Output the [x, y] coordinate of the center of the cell containing the given text.  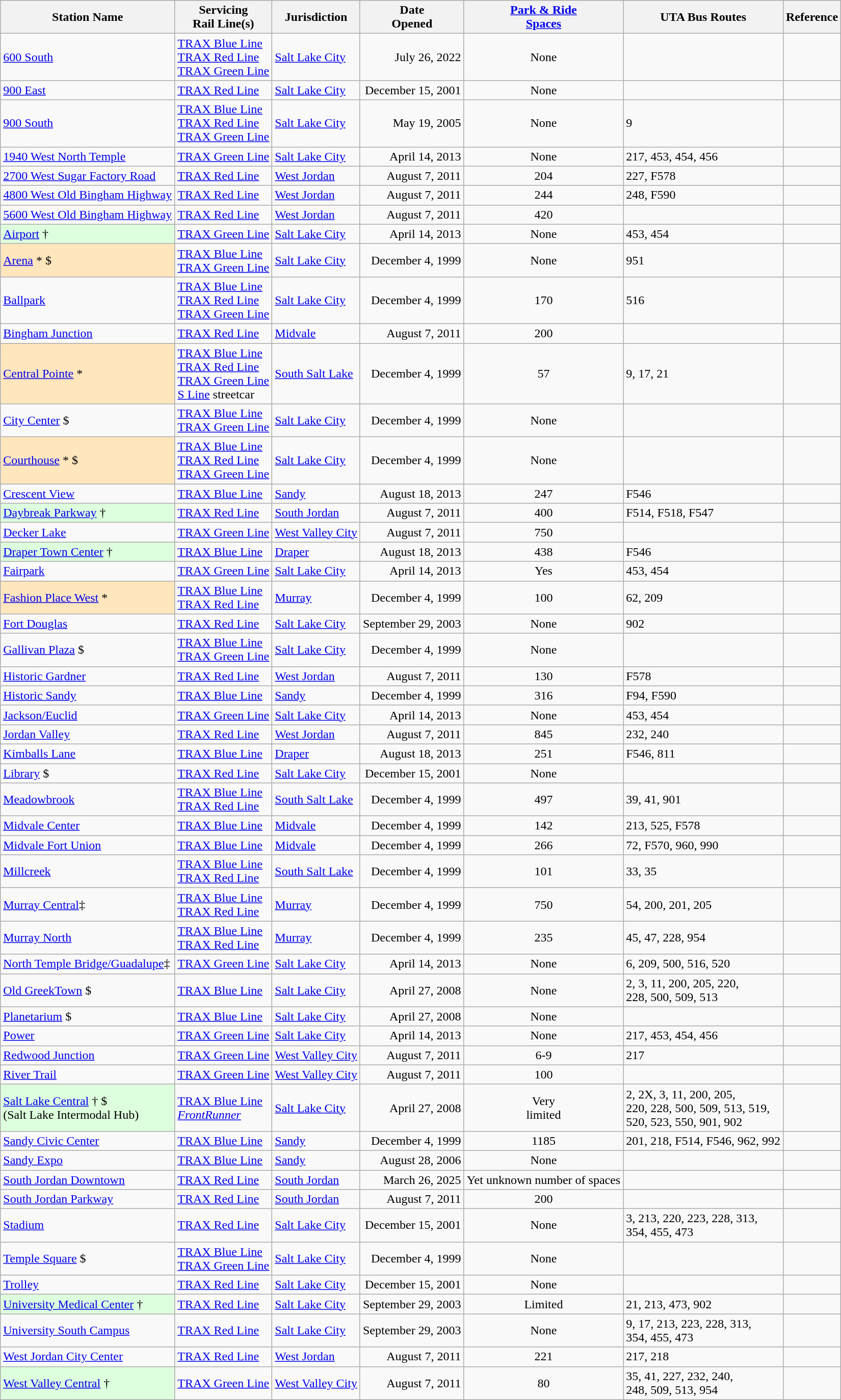
Temple Square $ [88, 1258]
Jackson/Euclid [88, 715]
Historic Sandy [88, 695]
F94, F590 [703, 695]
Park & RideSpaces [543, 17]
North Temple Bridge/Guadalupe‡ [88, 964]
South Jordan Downtown [88, 1179]
221 [543, 1357]
Bingham Junction [88, 333]
235 [543, 937]
Arena * $ [88, 260]
F546, 811 [703, 753]
6, 209, 500, 516, 520 [703, 964]
142 [543, 826]
Ballpark [88, 300]
Sandy Civic Center [88, 1141]
54, 200, 201, 205 [703, 905]
TRAX Blue Line TRAX Red Line TRAX Green Line S Line streetcar [223, 374]
600 South [88, 57]
City Center $ [88, 421]
80 [543, 1383]
Airport † [88, 234]
316 [543, 695]
204 [543, 176]
University South Campus [88, 1331]
Kimballs Lane [88, 753]
Meadowbrook [88, 800]
Daybreak Parkway † [88, 513]
247 [543, 494]
Power [88, 1036]
900 East [88, 90]
244 [543, 195]
DateOpened [412, 17]
201, 218, F514, F546, 962, 992 [703, 1141]
Murray Central‡ [88, 905]
Midvale Center [88, 826]
Millcreek [88, 871]
845 [543, 734]
Central Pointe * [88, 374]
Decker Lake [88, 532]
1940 West North Temple [88, 156]
248, F590 [703, 195]
Fairpark [88, 571]
F578 [703, 676]
217, 218 [703, 1357]
62, 209 [703, 597]
Verylimited [543, 1108]
River Trail [88, 1074]
902 [703, 624]
March 26, 2025 [412, 1179]
Library $ [88, 773]
Courthouse * $ [88, 461]
497 [543, 800]
Draper Town Center † [88, 552]
July 26, 2022 [412, 57]
4800 West Old Bingham Highway [88, 195]
57 [543, 374]
72, F570, 960, 990 [703, 845]
232, 240 [703, 734]
170 [543, 300]
West Jordan City Center [88, 1357]
6-9 [543, 1055]
2, 3, 11, 200, 205, 220,228, 500, 509, 513 [703, 990]
33, 35 [703, 871]
9, 17, 213, 223, 228, 313,354, 455, 473 [703, 1331]
Yet unknown number of spaces [543, 1179]
900 South [88, 123]
516 [703, 300]
F514, F518, F547 [703, 513]
Murray North [88, 937]
21, 213, 473, 902 [703, 1304]
ServicingRail Line(s) [223, 17]
251 [543, 753]
August 28, 2006 [412, 1160]
Fort Douglas [88, 624]
Midvale Fort Union [88, 845]
Reference [811, 17]
2700 West Sugar Factory Road [88, 176]
Fashion Place West * [88, 597]
438 [543, 552]
45, 47, 228, 954 [703, 937]
39, 41, 901 [703, 800]
Sandy Expo [88, 1160]
UTA Bus Routes [703, 17]
420 [543, 214]
213, 525, F578 [703, 826]
266 [543, 845]
35, 41, 227, 232, 240,248, 509, 513, 954 [703, 1383]
3, 213, 220, 223, 228, 313,354, 455, 473 [703, 1226]
West Valley Central † [88, 1383]
951 [703, 260]
Old GreekTown $ [88, 990]
TRAX Blue Line FrontRunner [223, 1108]
227, F578 [703, 176]
Jurisdiction [316, 17]
Historic Gardner [88, 676]
2, 2X, 3, 11, 200, 205,220, 228, 500, 509, 513, 519,520, 523, 550, 901, 902 [703, 1108]
Gallivan Plaza $ [88, 650]
9 [703, 123]
May 19, 2005 [412, 123]
Limited [543, 1304]
Stadium [88, 1226]
Crescent View [88, 494]
Station Name [88, 17]
217 [703, 1055]
Yes [543, 571]
Redwood Junction [88, 1055]
130 [543, 676]
5600 West Old Bingham Highway [88, 214]
University Medical Center † [88, 1304]
Trolley [88, 1285]
Salt Lake Central † $(Salt Lake Intermodal Hub) [88, 1108]
Jordan Valley [88, 734]
101 [543, 871]
South Jordan Parkway [88, 1199]
Planetarium $ [88, 1016]
400 [543, 513]
9, 17, 21 [703, 374]
1185 [543, 1141]
